Provide the [x, y] coordinate of the cell's center where the given text is located.  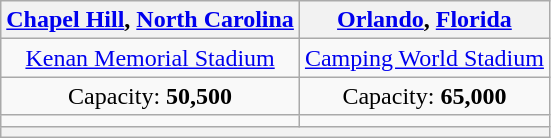
Kenan Memorial Stadium [150, 58]
Chapel Hill, North Carolina [150, 20]
Camping World Stadium [424, 58]
Orlando, Florida [424, 20]
Capacity: 65,000 [424, 96]
Capacity: 50,500 [150, 96]
